Determine the (x, y) coordinate at the center of the cell enclosing the given text.  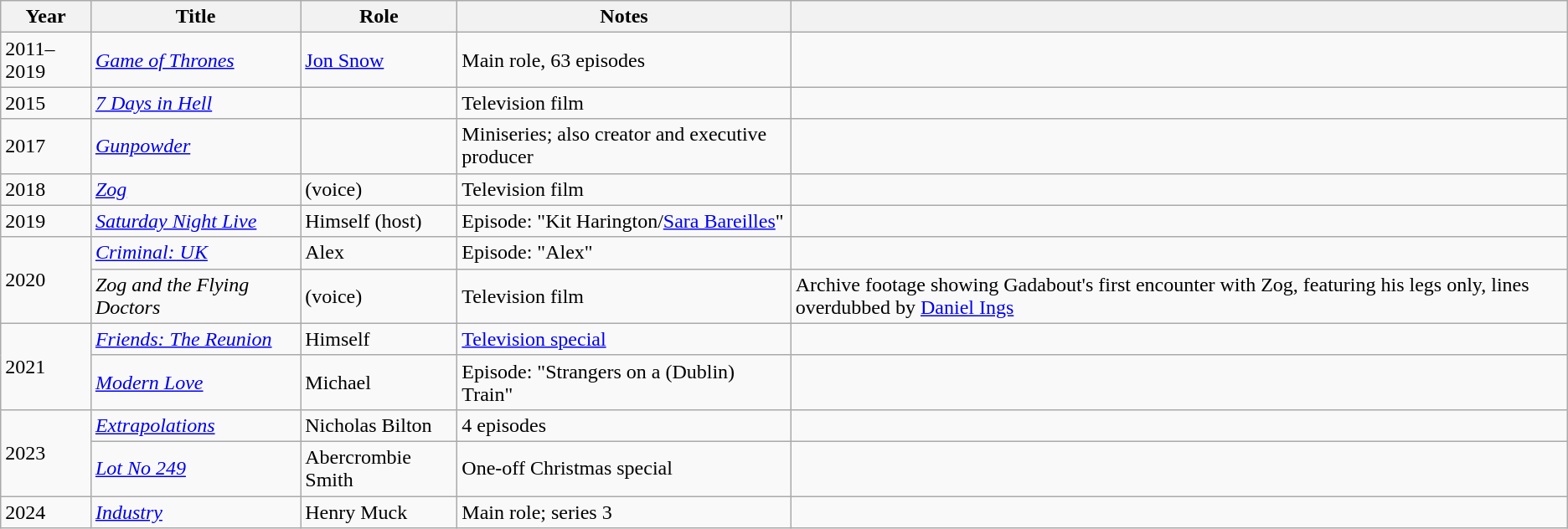
Friends: The Reunion (195, 339)
Main role; series 3 (624, 511)
4 episodes (624, 425)
Alex (379, 253)
Modern Love (195, 382)
2020 (46, 280)
Himself (host) (379, 221)
Title (195, 17)
2017 (46, 146)
Year (46, 17)
Archive footage showing Gadabout's first encounter with Zog, featuring his legs only, lines overdubbed by Daniel Ings (1179, 296)
Zog (195, 189)
2015 (46, 103)
Extrapolations (195, 425)
7 Days in Hell (195, 103)
Nicholas Bilton (379, 425)
Michael (379, 382)
Abercrombie Smith (379, 469)
Jon Snow (379, 60)
Criminal: UK (195, 253)
Henry Muck (379, 511)
2023 (46, 452)
Television special (624, 339)
Episode: "Strangers on a (Dublin) Train" (624, 382)
2018 (46, 189)
Industry (195, 511)
Lot No 249 (195, 469)
Zog and the Flying Doctors (195, 296)
Game of Thrones (195, 60)
One-off Christmas special (624, 469)
2021 (46, 367)
Himself (379, 339)
Role (379, 17)
Gunpowder (195, 146)
Notes (624, 17)
2019 (46, 221)
Episode: "Kit Harington/Sara Bareilles" (624, 221)
Saturday Night Live (195, 221)
Main role, 63 episodes (624, 60)
2011–2019 (46, 60)
Episode: "Alex" (624, 253)
Miniseries; also creator and executive producer (624, 146)
2024 (46, 511)
